From the cell containing the given text, extract its center point as [X, Y] coordinate. 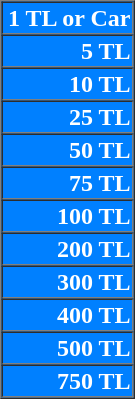
400 TL [68, 314]
300 TL [68, 282]
200 TL [68, 248]
1 TL or Car [68, 18]
100 TL [68, 216]
75 TL [68, 182]
10 TL [68, 84]
25 TL [68, 116]
5 TL [68, 50]
500 TL [68, 348]
750 TL [68, 380]
50 TL [68, 150]
